Return (X, Y) of the center of cell containing provided text 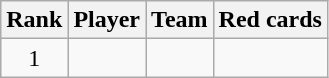
Team (180, 20)
1 (34, 58)
Player (107, 20)
Red cards (270, 20)
Rank (34, 20)
